Scan for the cell matching the given text and deliver its (X, Y) coordinate at center. 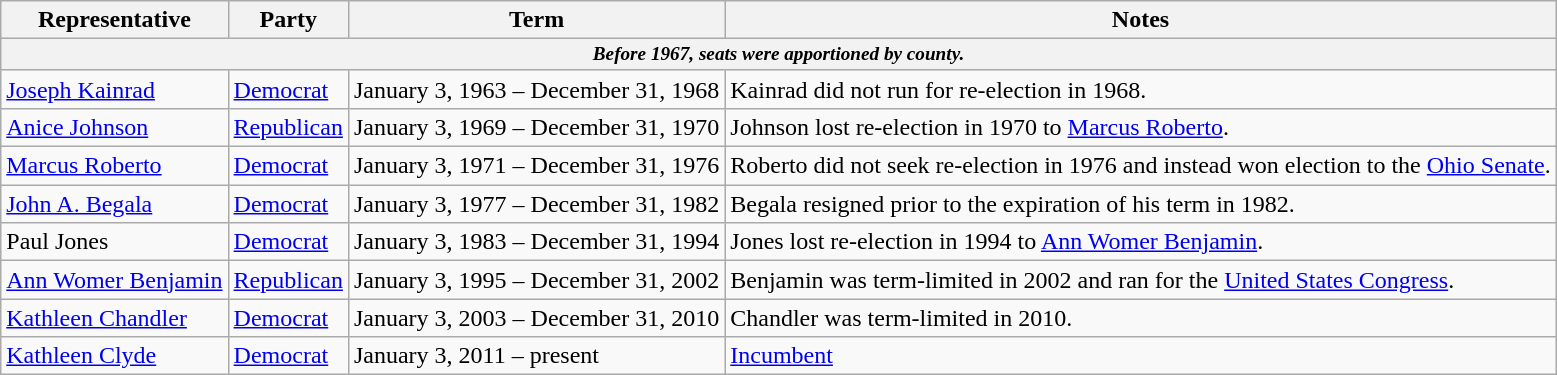
Ann Womer Benjamin (114, 280)
Term (536, 20)
Chandler was term-limited in 2010. (1141, 318)
January 3, 1963 – December 31, 1968 (536, 89)
January 3, 1983 – December 31, 1994 (536, 242)
Joseph Kainrad (114, 89)
January 3, 2003 – December 31, 2010 (536, 318)
Marcus Roberto (114, 166)
Roberto did not seek re-election in 1976 and instead won election to the Ohio Senate. (1141, 166)
January 3, 2011 – present (536, 356)
Kainrad did not run for re-election in 1968. (1141, 89)
John A. Begala (114, 204)
Notes (1141, 20)
January 3, 1969 – December 31, 1970 (536, 128)
Kathleen Chandler (114, 318)
Begala resigned prior to the expiration of his term in 1982. (1141, 204)
Jones lost re-election in 1994 to Ann Womer Benjamin. (1141, 242)
Before 1967, seats were apportioned by county. (779, 55)
Kathleen Clyde (114, 356)
January 3, 1971 – December 31, 1976 (536, 166)
Johnson lost re-election in 1970 to Marcus Roberto. (1141, 128)
Anice Johnson (114, 128)
Benjamin was term-limited in 2002 and ran for the United States Congress. (1141, 280)
January 3, 1977 – December 31, 1982 (536, 204)
Incumbent (1141, 356)
Representative (114, 20)
January 3, 1995 – December 31, 2002 (536, 280)
Party (288, 20)
Paul Jones (114, 242)
